Find where the given text appears and provide that cell's center as [X, Y] coordinate. 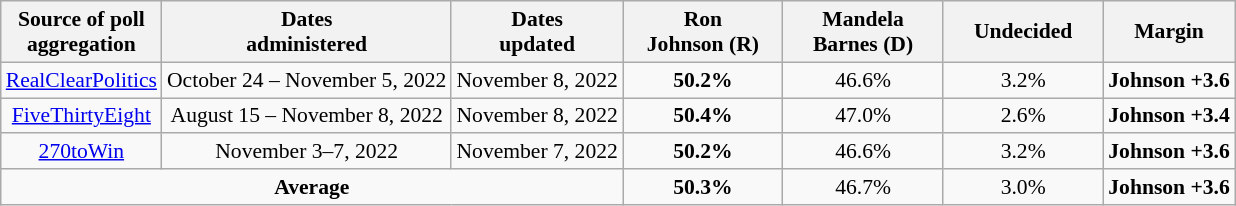
November 3–7, 2022 [307, 152]
MandelaBarnes (D) [863, 32]
47.0% [863, 116]
October 24 – November 5, 2022 [307, 80]
2.6% [1023, 116]
Johnson +3.4 [1169, 116]
50.3% [703, 187]
Source of pollaggregation [82, 32]
RealClearPolitics [82, 80]
Datesadministered [307, 32]
November 7, 2022 [536, 152]
3.0% [1023, 187]
RonJohnson (R) [703, 32]
August 15 – November 8, 2022 [307, 116]
Margin [1169, 32]
50.4% [703, 116]
Average [312, 187]
46.7% [863, 187]
FiveThirtyEight [82, 116]
Undecided [1023, 32]
270toWin [82, 152]
Datesupdated [536, 32]
